Pinpoint the cell where the given text exists, returning its (x, y) midpoint coordinate. 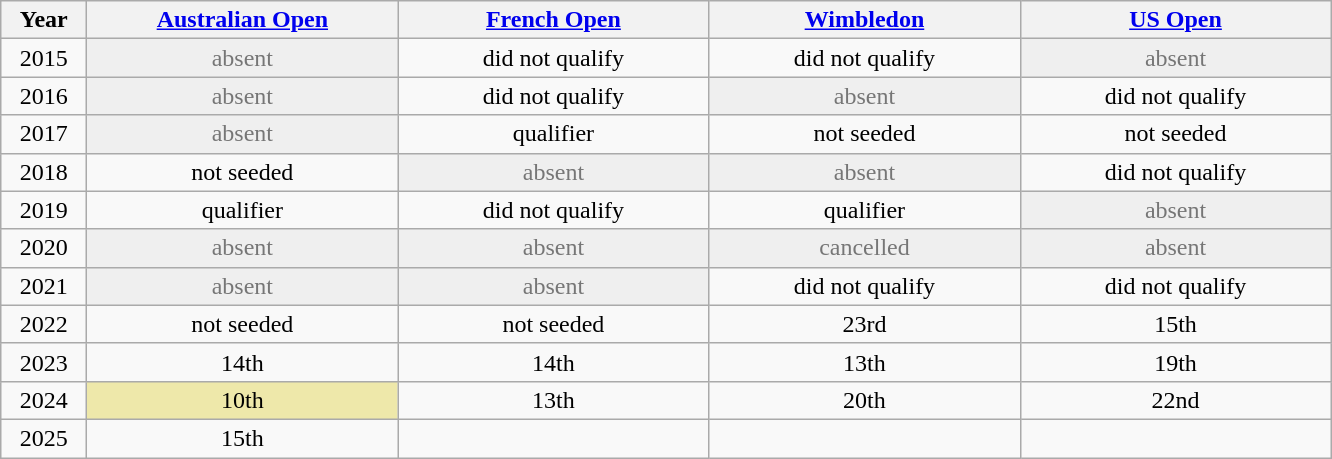
Australian Open (242, 20)
Year (44, 20)
2022 (44, 324)
2018 (44, 172)
2020 (44, 248)
cancelled (864, 248)
2024 (44, 400)
2023 (44, 362)
10th (242, 400)
2019 (44, 210)
2016 (44, 96)
23rd (864, 324)
2021 (44, 286)
19th (1176, 362)
Wimbledon (864, 20)
US Open (1176, 20)
20th (864, 400)
2025 (44, 438)
22nd (1176, 400)
2015 (44, 58)
French Open (554, 20)
2017 (44, 134)
